Identify which cell holds the provided text, then report its [x, y] central coordinate. 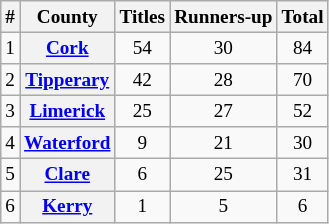
Titles [142, 17]
3 [10, 111]
Clare [68, 175]
54 [142, 48]
Cork [68, 48]
Waterford [68, 143]
Tipperary [68, 80]
Total [302, 17]
2 [10, 80]
21 [224, 143]
42 [142, 80]
84 [302, 48]
28 [224, 80]
Runners-up [224, 17]
Kerry [68, 206]
31 [302, 175]
27 [224, 111]
Limerick [68, 111]
4 [10, 143]
County [68, 17]
9 [142, 143]
# [10, 17]
52 [302, 111]
70 [302, 80]
